Provide the (x, y) coordinate of the cell's center where the given text is located.  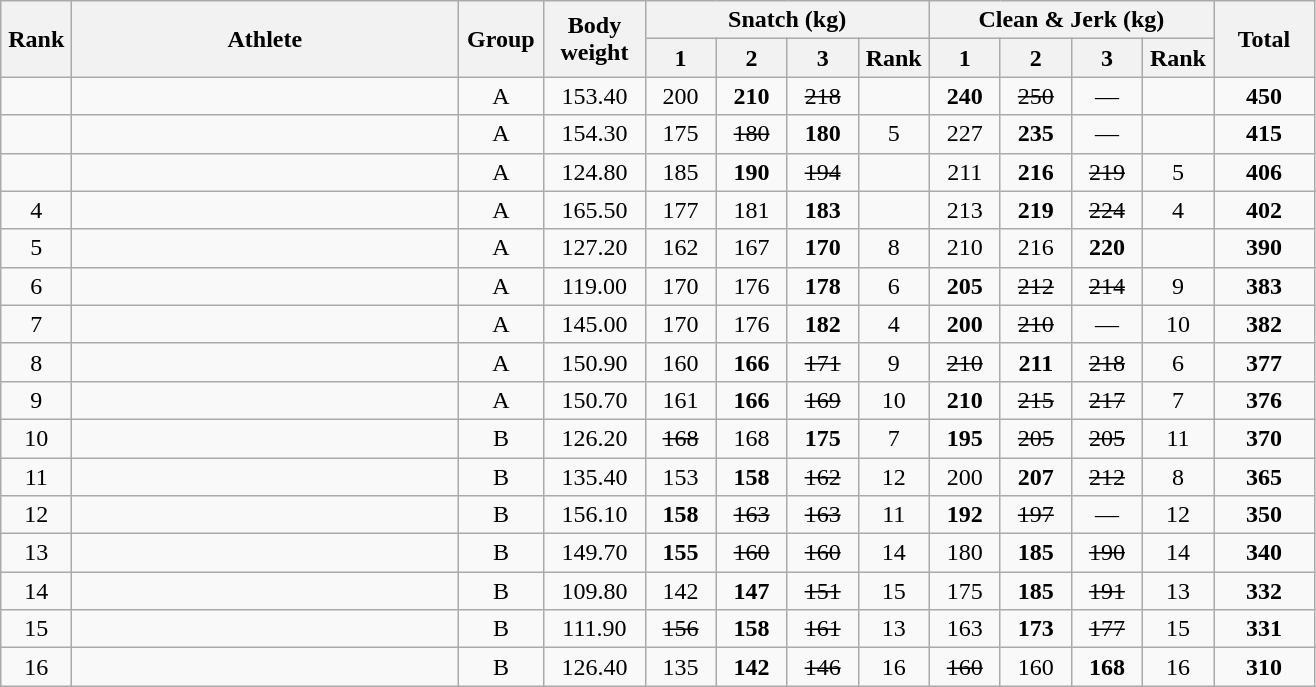
151 (822, 591)
382 (1264, 324)
135 (680, 667)
Body weight (594, 39)
207 (1036, 477)
119.00 (594, 286)
145.00 (594, 324)
406 (1264, 172)
156.10 (594, 515)
150.90 (594, 362)
156 (680, 629)
214 (1106, 286)
215 (1036, 400)
124.80 (594, 172)
169 (822, 400)
165.50 (594, 210)
227 (964, 134)
390 (1264, 248)
350 (1264, 515)
126.40 (594, 667)
220 (1106, 248)
109.80 (594, 591)
224 (1106, 210)
147 (752, 591)
167 (752, 248)
178 (822, 286)
150.70 (594, 400)
191 (1106, 591)
332 (1264, 591)
154.30 (594, 134)
192 (964, 515)
Clean & Jerk (kg) (1071, 20)
250 (1036, 96)
183 (822, 210)
153.40 (594, 96)
Athlete (265, 39)
127.20 (594, 248)
171 (822, 362)
126.20 (594, 438)
111.90 (594, 629)
Snatch (kg) (787, 20)
370 (1264, 438)
146 (822, 667)
365 (1264, 477)
194 (822, 172)
153 (680, 477)
195 (964, 438)
173 (1036, 629)
340 (1264, 553)
Group (501, 39)
383 (1264, 286)
235 (1036, 134)
377 (1264, 362)
135.40 (594, 477)
Total (1264, 39)
310 (1264, 667)
197 (1036, 515)
376 (1264, 400)
213 (964, 210)
331 (1264, 629)
182 (822, 324)
402 (1264, 210)
415 (1264, 134)
240 (964, 96)
155 (680, 553)
149.70 (594, 553)
450 (1264, 96)
217 (1106, 400)
181 (752, 210)
